From the cell containing the given text, extract its center point as [x, y] coordinate. 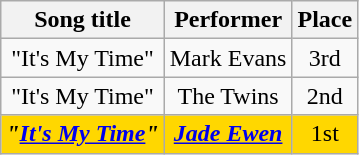
Place [325, 20]
Mark Evans [228, 58]
Performer [228, 20]
2nd [325, 96]
Song title [83, 20]
3rd [325, 58]
The Twins [228, 96]
1st [325, 134]
Jade Ewen [228, 134]
